Return [X, Y] of the center of cell containing provided text 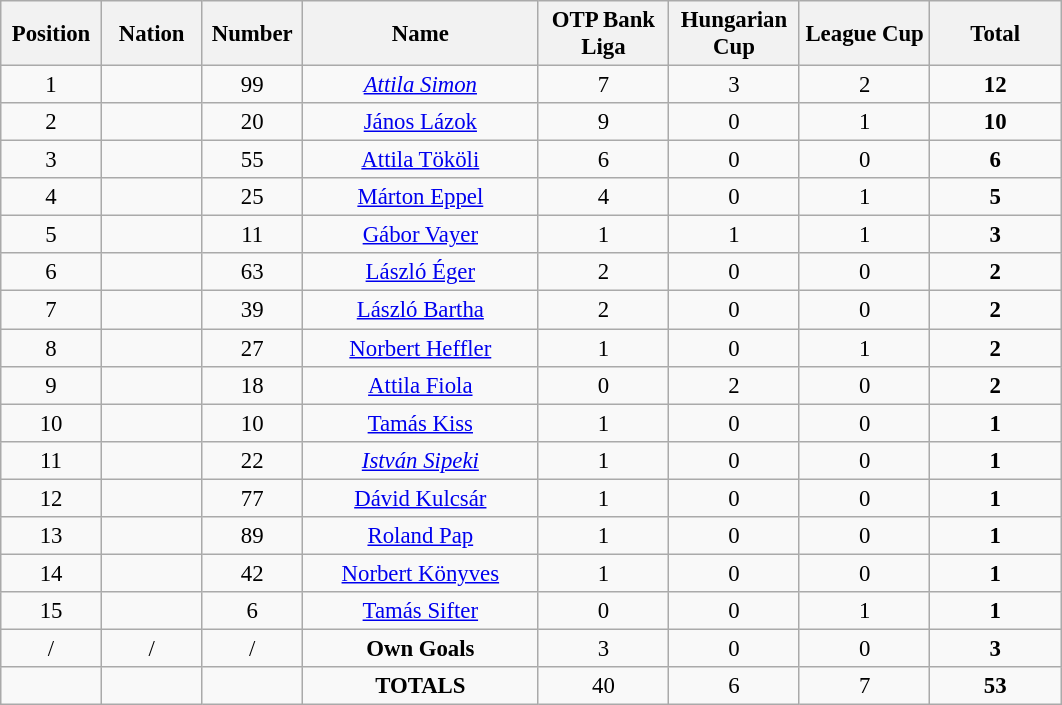
Tamás Kiss [421, 423]
Gábor Vayer [421, 235]
15 [52, 611]
39 [252, 310]
Hungarian Cup [734, 34]
18 [252, 385]
63 [252, 273]
89 [252, 536]
Number [252, 34]
55 [252, 160]
Márton Eppel [421, 197]
27 [252, 348]
Total [996, 34]
20 [252, 122]
53 [996, 686]
42 [252, 573]
Norbert Könyves [421, 573]
99 [252, 85]
Roland Pap [421, 536]
22 [252, 460]
TOTALS [421, 686]
14 [52, 573]
Own Goals [421, 648]
László Éger [421, 273]
8 [52, 348]
László Bartha [421, 310]
Attila Fiola [421, 385]
OTP Bank Liga [604, 34]
League Cup [864, 34]
25 [252, 197]
Dávid Kulcsár [421, 498]
77 [252, 498]
János Lázok [421, 122]
Position [52, 34]
Name [421, 34]
Nation [152, 34]
Tamás Sifter [421, 611]
Attila Simon [421, 85]
István Sipeki [421, 460]
40 [604, 686]
Attila Tököli [421, 160]
13 [52, 536]
Norbert Heffler [421, 348]
